Provide the (X, Y) coordinate of the cell's center where the given text is located.  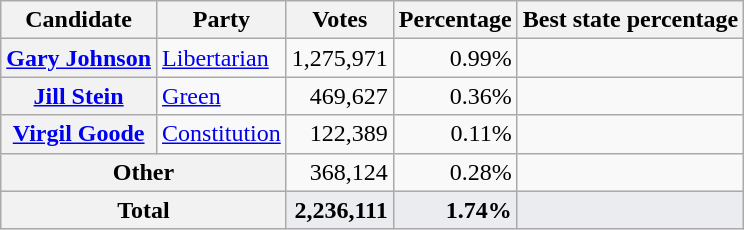
Party (222, 20)
122,389 (340, 134)
Best state percentage (630, 20)
Votes (340, 20)
Percentage (455, 20)
Virgil Goode (79, 134)
0.36% (455, 96)
Gary Johnson (79, 58)
469,627 (340, 96)
1.74% (455, 210)
Other (144, 172)
Candidate (79, 20)
368,124 (340, 172)
2,236,111 (340, 210)
Total (144, 210)
Jill Stein (79, 96)
Constitution (222, 134)
Green (222, 96)
Libertarian (222, 58)
1,275,971 (340, 58)
0.99% (455, 58)
0.11% (455, 134)
0.28% (455, 172)
